Extract the (x, y) coordinate from the center of the cell holding the provided text.  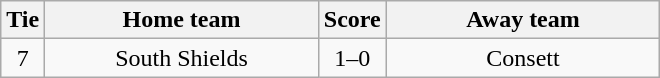
Score (352, 20)
Home team (182, 20)
South Shields (182, 58)
Away team (523, 20)
Tie (23, 20)
1–0 (352, 58)
7 (23, 58)
Consett (523, 58)
